Scan for the cell matching the given text and deliver its [X, Y] coordinate at center. 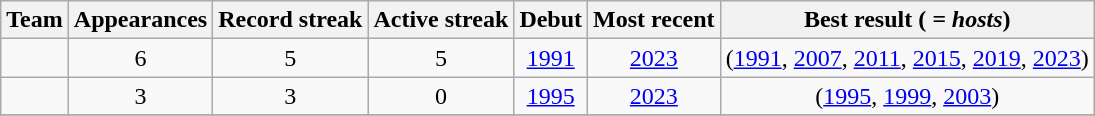
Appearances [140, 20]
1991 [551, 58]
(1991, 2007, 2011, 2015, 2019, 2023) [907, 58]
0 [441, 96]
Best result ( = hosts) [907, 20]
Active streak [441, 20]
Most recent [654, 20]
(1995, 1999, 2003) [907, 96]
Debut [551, 20]
Team [35, 20]
6 [140, 58]
1995 [551, 96]
Record streak [290, 20]
